For the text-containing cell, return its midpoint in (x, y) coordinate format. 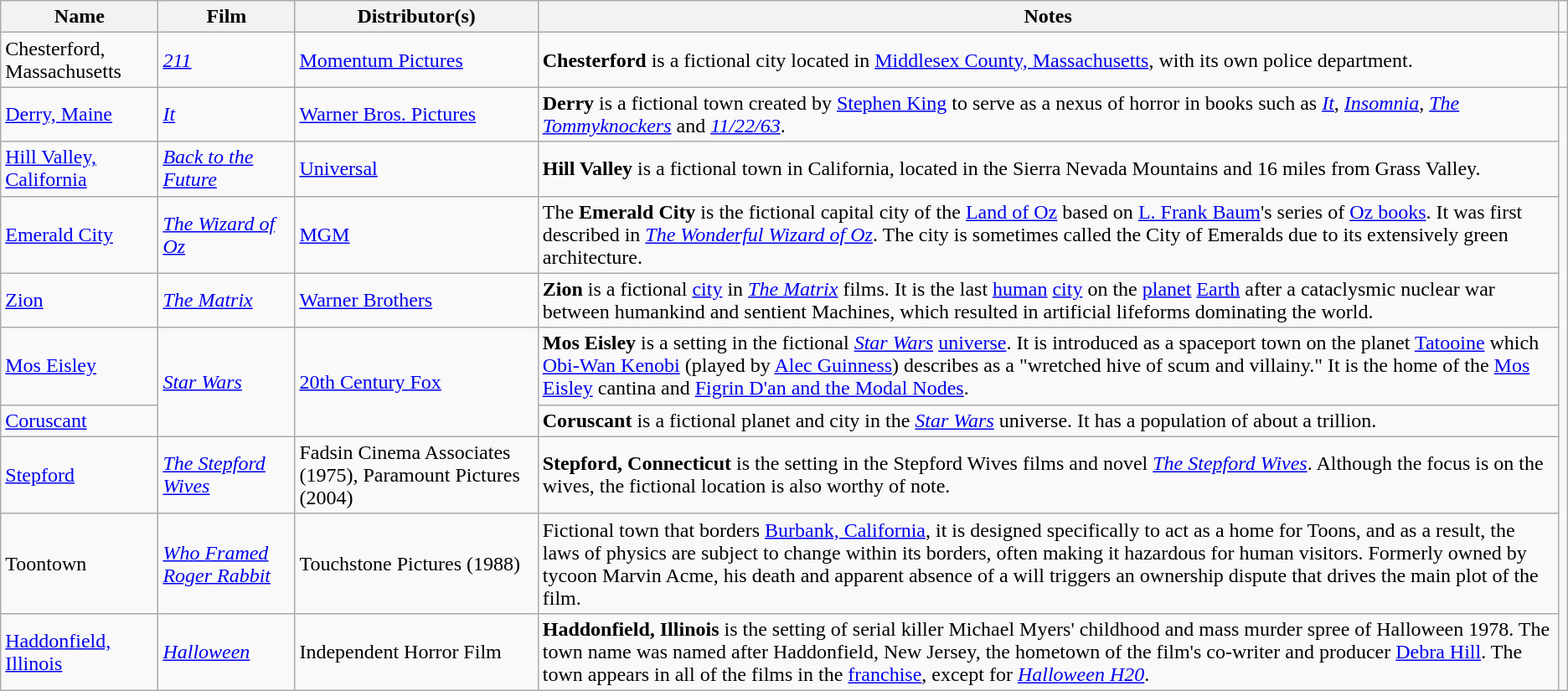
Haddonfield, Illinois (80, 652)
Derry, Maine (80, 114)
211 (226, 60)
Notes (1048, 17)
Coruscant is a fictional planet and city in the Star Wars universe. It has a population of about a trillion. (1048, 420)
Momentum Pictures (416, 60)
Chesterford is a fictional city located in Middlesex County, Massachusetts, with its own police department. (1048, 60)
Derry is a fictional town created by Stephen King to serve as a nexus of horror in books such as It, Insomnia, The Tommyknockers and 11/22/63. (1048, 114)
Universal (416, 169)
Halloween (226, 652)
Distributor(s) (416, 17)
Emerald City (80, 235)
Who Framed Roger Rabbit (226, 563)
Independent Horror Film (416, 652)
Film (226, 17)
The Stepford Wives (226, 475)
Warner Brothers (416, 300)
Back to the Future (226, 169)
Touchstone Pictures (1988) (416, 563)
Fadsin Cinema Associates (1975), Paramount Pictures (2004) (416, 475)
MGM (416, 235)
Stepford (80, 475)
Mos Eisley (80, 366)
Hill Valley, California (80, 169)
Hill Valley is a fictional town in California, located in the Sierra Nevada Mountains and 16 miles from Grass Valley. (1048, 169)
Zion (80, 300)
Chesterford, Massachusetts (80, 60)
It (226, 114)
Name (80, 17)
20th Century Fox (416, 382)
Star Wars (226, 382)
The Wizard of Oz (226, 235)
Coruscant (80, 420)
Toontown (80, 563)
Warner Bros. Pictures (416, 114)
The Matrix (226, 300)
